Identify which cell holds the provided text, then report its [X, Y] central coordinate. 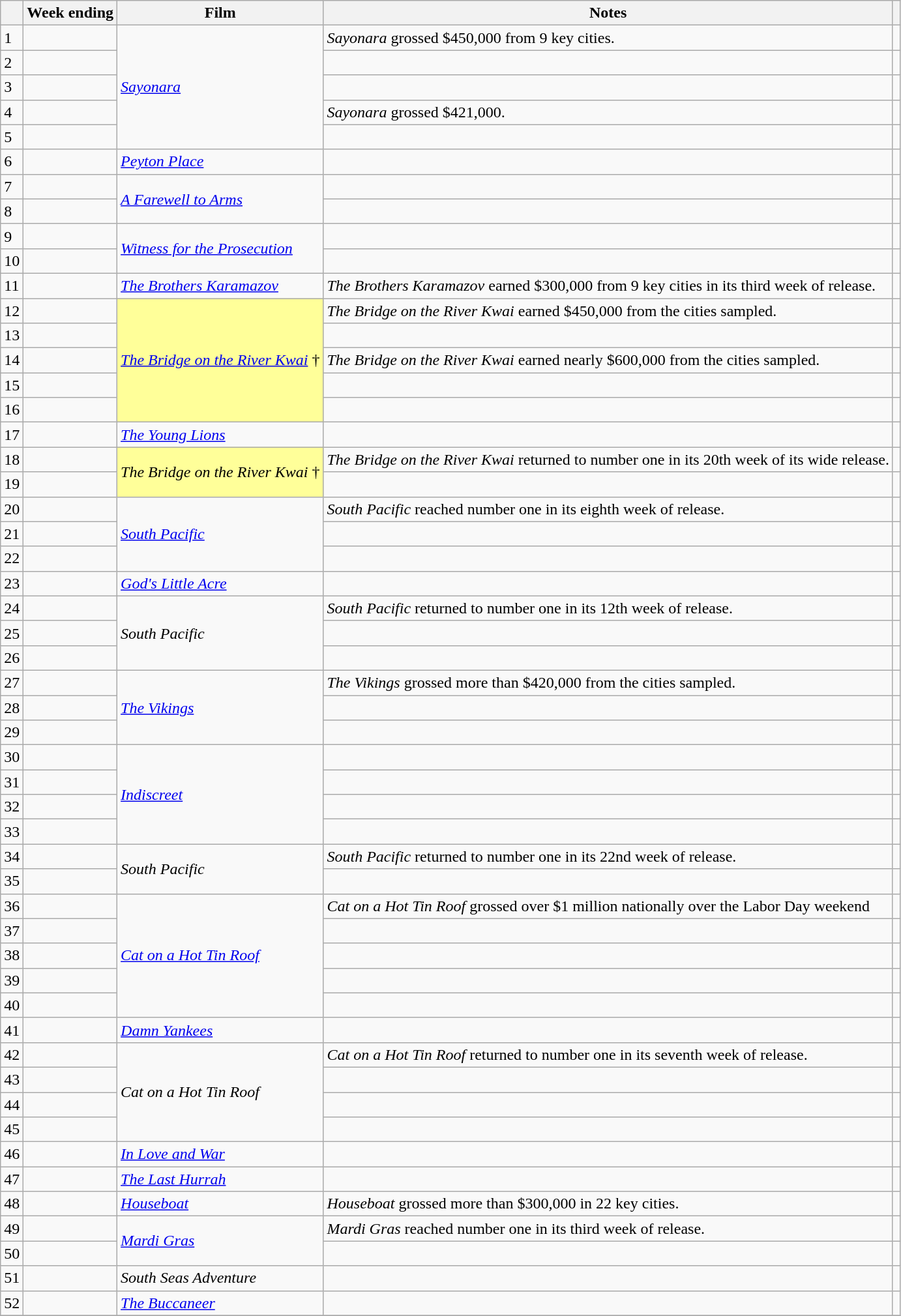
48 [12, 1204]
39 [12, 980]
46 [12, 1154]
Witness for the Prosecution [220, 248]
Houseboat grossed more than $300,000 in 22 key cities. [608, 1204]
21 [12, 534]
A Farewell to Arms [220, 199]
The Last Hurrah [220, 1179]
The Vikings grossed more than $420,000 from the cities sampled. [608, 682]
Notes [608, 13]
33 [12, 832]
Cat on a Hot Tin Roof returned to number one in its seventh week of release. [608, 1055]
South Pacific returned to number one in its 22nd week of release. [608, 856]
26 [12, 658]
9 [12, 236]
25 [12, 633]
12 [12, 311]
29 [12, 733]
Indiscreet [220, 795]
31 [12, 782]
The Bridge on the River Kwai returned to number one in its 20th week of its wide release. [608, 460]
37 [12, 931]
Cat on a Hot Tin Roof grossed over $1 million nationally over the Labor Day weekend [608, 906]
23 [12, 583]
34 [12, 856]
38 [12, 956]
24 [12, 608]
43 [12, 1079]
30 [12, 757]
36 [12, 906]
52 [12, 1303]
Week ending [70, 13]
7 [12, 186]
20 [12, 509]
27 [12, 682]
19 [12, 484]
South Pacific returned to number one in its 12th week of release. [608, 608]
11 [12, 285]
Film [220, 13]
Sayonara grossed $450,000 from 9 key cities. [608, 38]
16 [12, 410]
God's Little Acre [220, 583]
45 [12, 1130]
Mardi Gras reached number one in its third week of release. [608, 1229]
The Brothers Karamazov earned $300,000 from 9 key cities in its third week of release. [608, 285]
In Love and War [220, 1154]
44 [12, 1105]
South Pacific reached number one in its eighth week of release. [608, 509]
Damn Yankees [220, 1030]
Sayonara grossed $421,000. [608, 112]
8 [12, 211]
6 [12, 162]
South Seas Adventure [220, 1278]
The Bridge on the River Kwai earned nearly $600,000 from the cities sampled. [608, 360]
The Buccaneer [220, 1303]
Mardi Gras [220, 1241]
22 [12, 559]
40 [12, 1005]
42 [12, 1055]
Houseboat [220, 1204]
49 [12, 1229]
The Vikings [220, 707]
1 [12, 38]
32 [12, 807]
18 [12, 460]
5 [12, 137]
10 [12, 261]
51 [12, 1278]
28 [12, 707]
2 [12, 63]
35 [12, 881]
50 [12, 1253]
15 [12, 385]
Sayonara [220, 87]
13 [12, 336]
41 [12, 1030]
The Young Lions [220, 435]
Peyton Place [220, 162]
The Brothers Karamazov [220, 285]
47 [12, 1179]
3 [12, 87]
The Bridge on the River Kwai earned $450,000 from the cities sampled. [608, 311]
14 [12, 360]
4 [12, 112]
17 [12, 435]
